Output the (X, Y) coordinate of the center of the cell containing the given text.  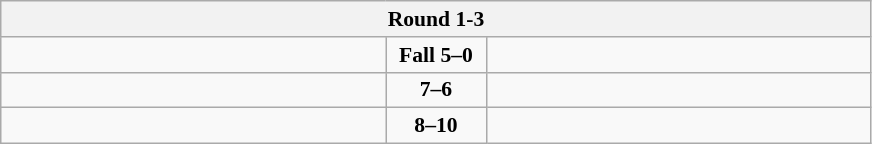
Round 1-3 (436, 19)
Fall 5–0 (436, 55)
8–10 (436, 126)
7–6 (436, 90)
